Extract the (x, y) coordinate from the center of the cell holding the provided text.  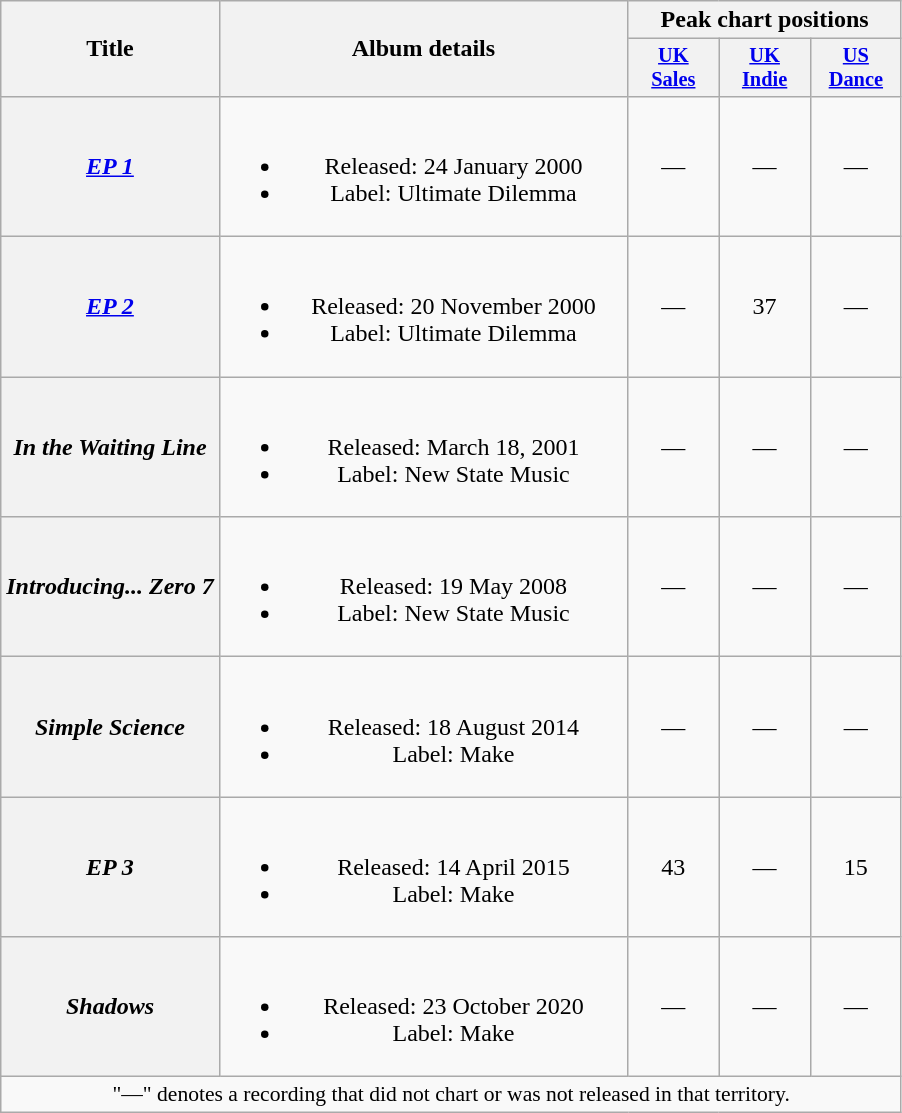
EP 3 (110, 867)
Released: 14 April 2015Label: Make (424, 867)
Released: 24 January 2000Label: Ultimate Dilemma (424, 166)
USDance (856, 68)
Released: March 18, 2001Label: New State Music (424, 447)
15 (856, 867)
43 (674, 867)
Released: 19 May 2008Label: New State Music (424, 587)
Title (110, 49)
Released: 20 November 2000Label: Ultimate Dilemma (424, 307)
37 (764, 307)
EP 1 (110, 166)
EP 2 (110, 307)
Introducing... Zero 7 (110, 587)
Simple Science (110, 727)
UKIndie (764, 68)
Album details (424, 49)
Released: 23 October 2020Label: Make (424, 1007)
Released: 18 August 2014Label: Make (424, 727)
UKSales (674, 68)
Shadows (110, 1007)
Peak chart positions (765, 20)
In the Waiting Line (110, 447)
"—" denotes a recording that did not chart or was not released in that territory. (452, 1095)
